Extract the [X, Y] coordinate from the center of the cell holding the provided text.  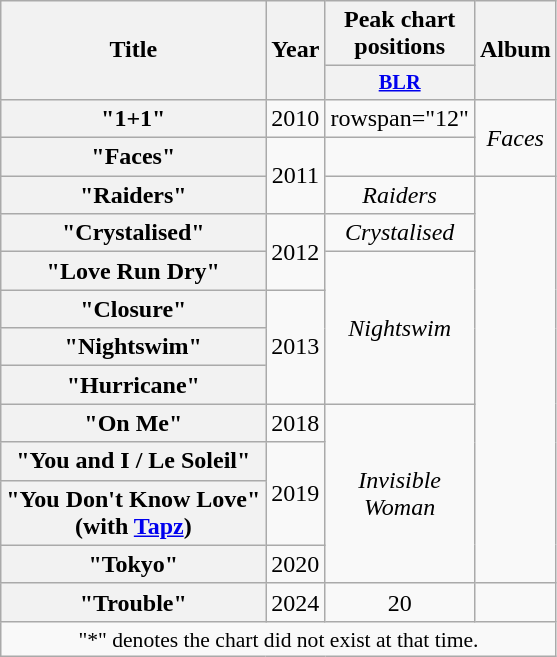
Title [134, 50]
2010 [296, 118]
"On Me" [134, 423]
"Crystalised" [134, 233]
Year [296, 50]
"You Don't Know Love"(with Tapz) [134, 512]
BLR [400, 83]
Album [515, 50]
20 [400, 602]
Peak chart positions [400, 34]
2020 [296, 564]
"Love Run Dry" [134, 271]
"Closure" [134, 309]
2019 [296, 494]
rowspan="12" [400, 118]
Invisible Woman [400, 494]
2024 [296, 602]
Crystalised [400, 233]
"Faces" [134, 157]
2012 [296, 252]
Raiders [400, 195]
"Raiders" [134, 195]
"Hurricane" [134, 385]
2018 [296, 423]
Nightswim [400, 328]
2013 [296, 347]
Faces [515, 137]
"1+1" [134, 118]
"Nightswim" [134, 347]
"Trouble" [134, 602]
2011 [296, 176]
"*" denotes the chart did not exist at that time. [278, 639]
"You and I / Le Soleil" [134, 461]
"Tokyo" [134, 564]
